Search for the cell housing the specified text and yield its (X, Y) center coordinate. 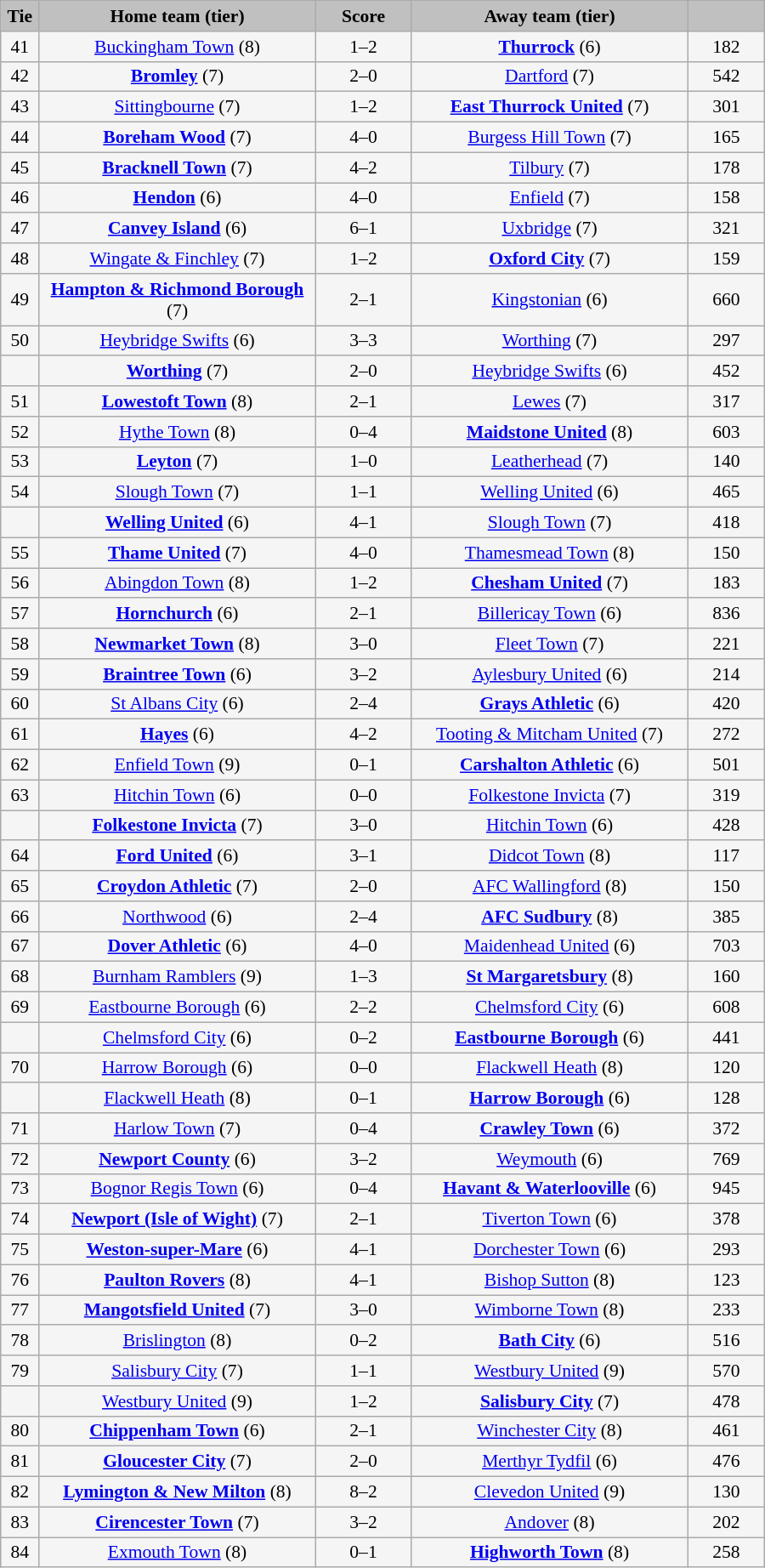
49 (20, 299)
58 (20, 644)
Grays Athletic (6) (550, 704)
Sittingbourne (7) (178, 107)
Tie (20, 16)
Exmouth Town (8) (178, 1553)
Cirencester Town (7) (178, 1522)
Thamesmead Town (8) (550, 553)
Canvey Island (6) (178, 229)
44 (20, 138)
57 (20, 614)
159 (726, 258)
Lewes (7) (550, 401)
82 (20, 1492)
3–3 (363, 341)
501 (726, 765)
Abingdon Town (8) (178, 583)
43 (20, 107)
84 (20, 1553)
Lymington & New Milton (8) (178, 1492)
Croydon Athletic (7) (178, 886)
81 (20, 1462)
Harlow Town (7) (178, 1128)
478 (726, 1401)
317 (726, 401)
140 (726, 462)
St Albans City (6) (178, 704)
Clevedon United (9) (550, 1492)
51 (20, 401)
Aylesbury United (6) (550, 674)
Kingstonian (6) (550, 299)
66 (20, 917)
542 (726, 77)
233 (726, 1310)
418 (726, 523)
182 (726, 47)
74 (20, 1219)
420 (726, 704)
Dartford (7) (550, 77)
214 (726, 674)
55 (20, 553)
Away team (tier) (550, 16)
79 (20, 1371)
1–3 (363, 977)
297 (726, 341)
65 (20, 886)
123 (726, 1280)
47 (20, 229)
703 (726, 946)
63 (20, 795)
Weymouth (6) (550, 1159)
293 (726, 1250)
52 (20, 432)
301 (726, 107)
603 (726, 432)
64 (20, 856)
Newmarket Town (8) (178, 644)
Burnham Ramblers (9) (178, 977)
Tooting & Mitcham United (7) (550, 735)
73 (20, 1189)
2–2 (363, 1008)
80 (20, 1431)
221 (726, 644)
69 (20, 1008)
385 (726, 917)
Leyton (7) (178, 462)
53 (20, 462)
608 (726, 1008)
Carshalton Athletic (6) (550, 765)
1–0 (363, 462)
Hendon (6) (178, 198)
46 (20, 198)
Havant & Waterlooville (6) (550, 1189)
Dover Athletic (6) (178, 946)
202 (726, 1522)
570 (726, 1371)
83 (20, 1522)
Score (363, 16)
Weston-super-Mare (6) (178, 1250)
41 (20, 47)
Dorchester Town (6) (550, 1250)
70 (20, 1068)
158 (726, 198)
117 (726, 856)
178 (726, 168)
Winchester City (8) (550, 1431)
120 (726, 1068)
East Thurrock United (7) (550, 107)
Tiverton Town (6) (550, 1219)
42 (20, 77)
Andover (8) (550, 1522)
Mangotsfield United (7) (178, 1310)
Northwood (6) (178, 917)
75 (20, 1250)
Maidstone United (8) (550, 432)
50 (20, 341)
Boreham Wood (7) (178, 138)
71 (20, 1128)
372 (726, 1128)
76 (20, 1280)
68 (20, 977)
452 (726, 372)
769 (726, 1159)
56 (20, 583)
Ford United (6) (178, 856)
78 (20, 1341)
Hampton & Richmond Borough (7) (178, 299)
Leatherhead (7) (550, 462)
516 (726, 1341)
130 (726, 1492)
Hythe Town (8) (178, 432)
378 (726, 1219)
Wingate & Finchley (7) (178, 258)
Bromley (7) (178, 77)
Bishop Sutton (8) (550, 1280)
836 (726, 614)
Maidenhead United (6) (550, 946)
165 (726, 138)
Highworth Town (8) (550, 1553)
Buckingham Town (8) (178, 47)
Paulton Rovers (8) (178, 1280)
Thame United (7) (178, 553)
Braintree Town (6) (178, 674)
Tilbury (7) (550, 168)
183 (726, 583)
272 (726, 735)
476 (726, 1462)
Billericay Town (6) (550, 614)
Merthyr Tydfil (6) (550, 1462)
61 (20, 735)
465 (726, 492)
Newport County (6) (178, 1159)
Uxbridge (7) (550, 229)
Brislington (8) (178, 1341)
45 (20, 168)
6–1 (363, 229)
660 (726, 299)
160 (726, 977)
Bognor Regis Town (6) (178, 1189)
AFC Wallingford (8) (550, 886)
72 (20, 1159)
St Margaretsbury (8) (550, 977)
945 (726, 1189)
Fleet Town (7) (550, 644)
Wimborne Town (8) (550, 1310)
Bath City (6) (550, 1341)
319 (726, 795)
48 (20, 258)
258 (726, 1553)
77 (20, 1310)
54 (20, 492)
8–2 (363, 1492)
67 (20, 946)
Hayes (6) (178, 735)
321 (726, 229)
461 (726, 1431)
Burgess Hill Town (7) (550, 138)
Chesham United (7) (550, 583)
428 (726, 826)
Didcot Town (8) (550, 856)
Chippenham Town (6) (178, 1431)
62 (20, 765)
60 (20, 704)
Hornchurch (6) (178, 614)
Oxford City (7) (550, 258)
Enfield (7) (550, 198)
128 (726, 1099)
Lowestoft Town (8) (178, 401)
Thurrock (6) (550, 47)
Bracknell Town (7) (178, 168)
Home team (tier) (178, 16)
59 (20, 674)
Gloucester City (7) (178, 1462)
3–1 (363, 856)
441 (726, 1037)
Crawley Town (6) (550, 1128)
Newport (Isle of Wight) (7) (178, 1219)
Enfield Town (9) (178, 765)
AFC Sudbury (8) (550, 917)
